Scan for the cell matching the given text and deliver its [x, y] coordinate at center. 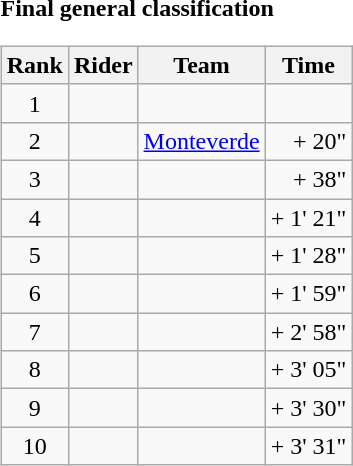
3 [34, 179]
Team [202, 65]
7 [34, 332]
+ 38" [308, 179]
+ 3' 30" [308, 408]
2 [34, 141]
8 [34, 370]
Rank [34, 65]
+ 1' 28" [308, 256]
Time [308, 65]
5 [34, 256]
6 [34, 294]
+ 3' 05" [308, 370]
+ 20" [308, 141]
+ 1' 21" [308, 217]
Monteverde [202, 141]
+ 2' 58" [308, 332]
+ 3' 31" [308, 446]
10 [34, 446]
+ 1' 59" [308, 294]
9 [34, 408]
1 [34, 103]
4 [34, 217]
Rider [103, 65]
